Return [X, Y] of the center of cell containing provided text 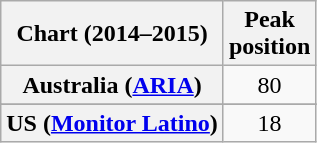
Australia (ARIA) [112, 85]
Chart (2014–2015) [112, 34]
80 [269, 85]
18 [269, 123]
Peakposition [269, 34]
US (Monitor Latino) [112, 123]
